Scan for the cell matching the given text and deliver its (x, y) coordinate at center. 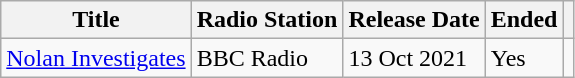
BBC Radio (267, 58)
Ended (524, 20)
Title (96, 20)
Nolan Investigates (96, 58)
Radio Station (267, 20)
Yes (524, 58)
Release Date (414, 20)
13 Oct 2021 (414, 58)
